Return the (X, Y) coordinate for the center point of the cell that contains the specified text.  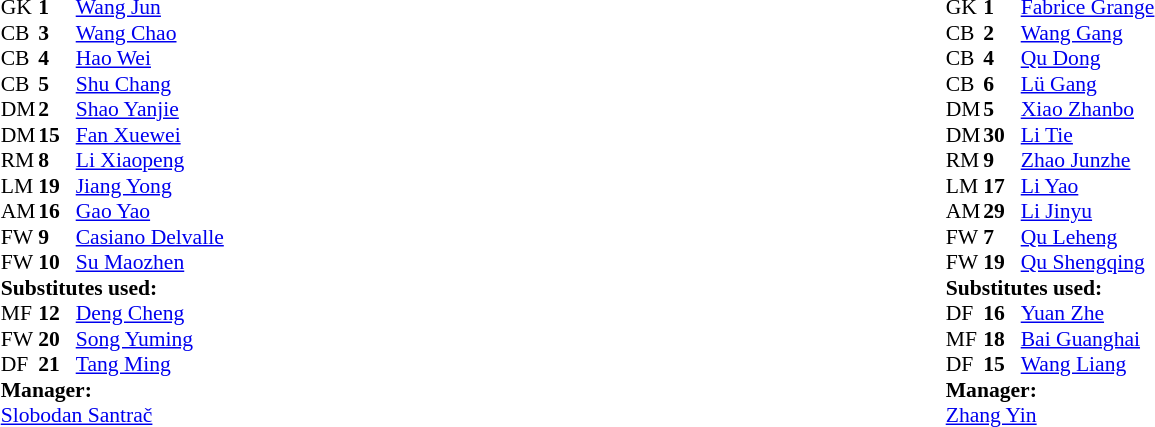
21 (57, 365)
7 (1002, 237)
Qu Shengqing (1088, 263)
Tang Ming (150, 365)
Qu Dong (1088, 59)
Gao Yao (150, 211)
20 (57, 339)
8 (57, 161)
Wang Gang (1088, 33)
Fan Xuewei (150, 135)
Qu Leheng (1088, 237)
18 (1002, 339)
29 (1002, 211)
Li Jinyu (1088, 211)
Li Yao (1088, 186)
Lü Gang (1088, 84)
6 (1002, 84)
12 (57, 313)
Casiano Delvalle (150, 237)
Su Maozhen (150, 263)
Hao Wei (150, 59)
Wang Liang (1088, 365)
Yuan Zhe (1088, 313)
Jiang Yong (150, 186)
Deng Cheng (150, 313)
Li Xiaopeng (150, 161)
10 (57, 263)
Xiao Zhanbo (1088, 109)
30 (1002, 135)
3 (57, 33)
17 (1002, 186)
Shu Chang (150, 84)
Song Yuming (150, 339)
Wang Chao (150, 33)
Shao Yanjie (150, 109)
Li Tie (1088, 135)
Bai Guanghai (1088, 339)
Zhao Junzhe (1088, 161)
